For the text-containing cell, return its midpoint in [X, Y] coordinate format. 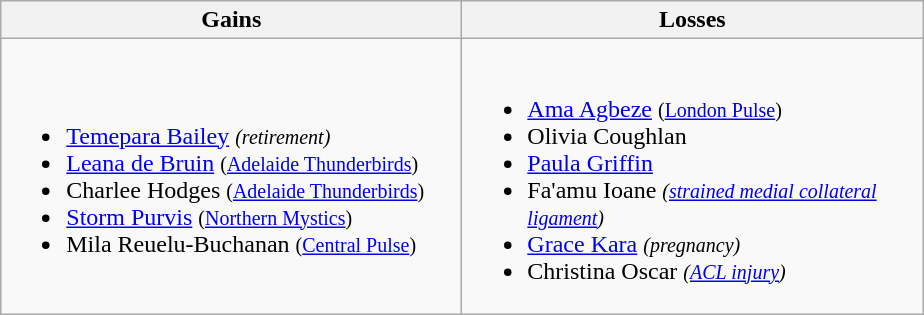
Losses [692, 20]
Gains [232, 20]
